Provide the (x, y) coordinate of the cell's center where the given text is located.  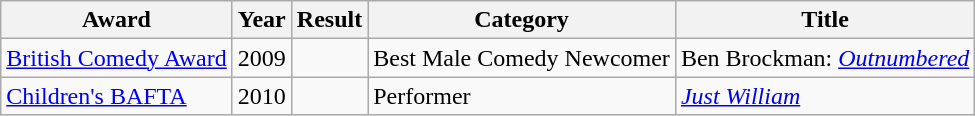
2009 (262, 58)
Result (329, 20)
British Comedy Award (117, 58)
Just William (824, 96)
Best Male Comedy Newcomer (522, 58)
Ben Brockman: Outnumbered (824, 58)
Performer (522, 96)
Category (522, 20)
Award (117, 20)
2010 (262, 96)
Children's BAFTA (117, 96)
Year (262, 20)
Title (824, 20)
